Scan for the cell matching the given text and deliver its [x, y] coordinate at center. 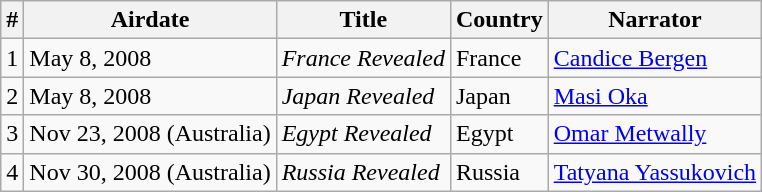
4 [12, 172]
Egypt [499, 134]
Nov 23, 2008 (Australia) [150, 134]
Japan Revealed [363, 96]
Narrator [654, 20]
Airdate [150, 20]
Title [363, 20]
Nov 30, 2008 (Australia) [150, 172]
Egypt Revealed [363, 134]
Masi Oka [654, 96]
Candice Bergen [654, 58]
France Revealed [363, 58]
Japan [499, 96]
# [12, 20]
Country [499, 20]
France [499, 58]
1 [12, 58]
Russia Revealed [363, 172]
2 [12, 96]
3 [12, 134]
Russia [499, 172]
Tatyana Yassukovich [654, 172]
Omar Metwally [654, 134]
